Detect which cell encompasses the target text, then output its (X, Y) center coordinate. 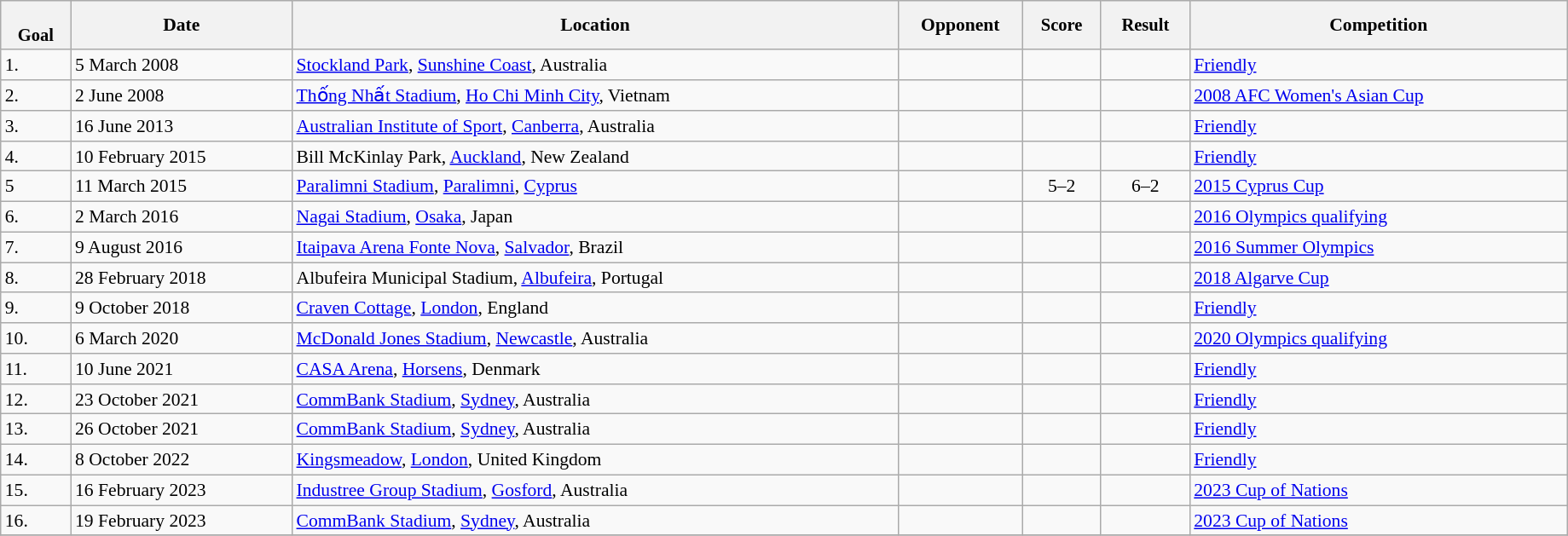
Bill McKinlay Park, Auckland, New Zealand (595, 157)
2008 AFC Women's Asian Cup (1378, 95)
2016 Olympics qualifying (1378, 217)
Industree Group Stadium, Gosford, Australia (595, 491)
Nagai Stadium, Osaka, Japan (595, 217)
15. (36, 491)
6–2 (1145, 187)
10. (36, 338)
16 June 2013 (182, 126)
Itaipava Arena Fonte Nova, Salvador, Brazil (595, 248)
Craven Cottage, London, England (595, 308)
1. (36, 66)
5–2 (1062, 187)
2015 Cyprus Cup (1378, 187)
6 March 2020 (182, 338)
Australian Institute of Sport, Canberra, Australia (595, 126)
2 June 2008 (182, 95)
26 October 2021 (182, 429)
3. (36, 126)
2020 Olympics qualifying (1378, 338)
2 March 2016 (182, 217)
Kingsmeadow, London, United Kingdom (595, 460)
CASA Arena, Horsens, Denmark (595, 369)
5 March 2008 (182, 66)
2. (36, 95)
Date (182, 26)
9 August 2016 (182, 248)
19 February 2023 (182, 521)
8 October 2022 (182, 460)
11. (36, 369)
Location (595, 26)
9 October 2018 (182, 308)
14. (36, 460)
Stockland Park, Sunshine Coast, Australia (595, 66)
16. (36, 521)
Thống Nhất Stadium, Ho Chi Minh City, Vietnam (595, 95)
Goal (36, 26)
Competition (1378, 26)
16 February 2023 (182, 491)
12. (36, 400)
McDonald Jones Stadium, Newcastle, Australia (595, 338)
2016 Summer Olympics (1378, 248)
6. (36, 217)
5 (36, 187)
10 June 2021 (182, 369)
Result (1145, 26)
9. (36, 308)
10 February 2015 (182, 157)
8. (36, 278)
Albufeira Municipal Stadium, Albufeira, Portugal (595, 278)
4. (36, 157)
7. (36, 248)
11 March 2015 (182, 187)
Opponent (960, 26)
28 February 2018 (182, 278)
23 October 2021 (182, 400)
2018 Algarve Cup (1378, 278)
13. (36, 429)
Paralimni Stadium, Paralimni, Cyprus (595, 187)
Score (1062, 26)
